Extract the [X, Y] coordinate from the center of the cell holding the provided text.  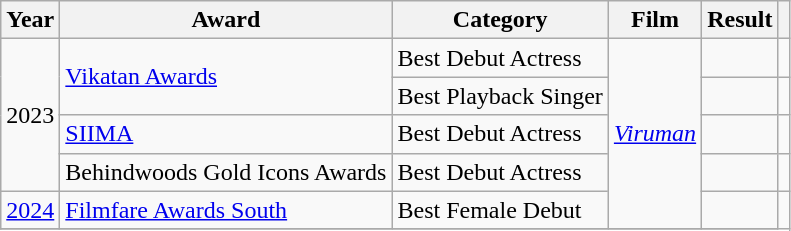
Viruman [654, 134]
Best Female Debut [500, 210]
2024 [30, 210]
Result [740, 20]
Best Playback Singer [500, 96]
Award [226, 20]
Year [30, 20]
SIIMA [226, 134]
Behindwoods Gold Icons Awards [226, 172]
Vikatan Awards [226, 77]
Category [500, 20]
2023 [30, 115]
Filmfare Awards South [226, 210]
Film [654, 20]
